Detect which cell encompasses the target text, then output its (X, Y) center coordinate. 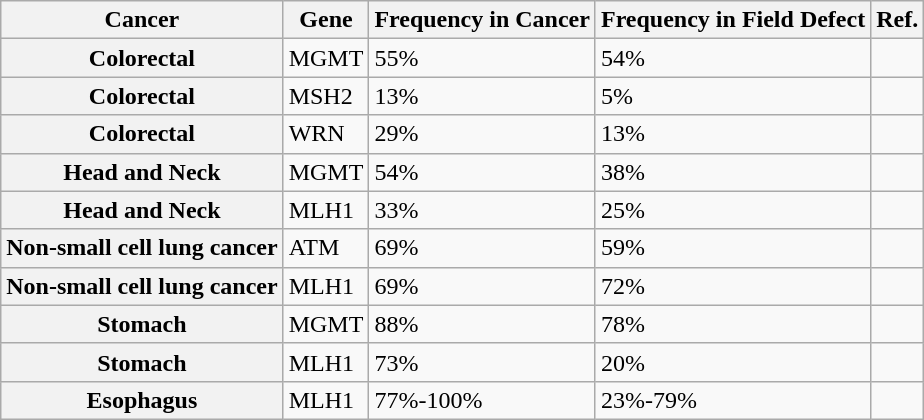
88% (482, 324)
Gene (326, 20)
WRN (326, 134)
ATM (326, 248)
78% (732, 324)
Esophagus (142, 400)
Frequency in Field Defect (732, 20)
Ref. (898, 20)
MSH2 (326, 96)
20% (732, 362)
Cancer (142, 20)
59% (732, 248)
33% (482, 210)
29% (482, 134)
5% (732, 96)
73% (482, 362)
55% (482, 58)
77%-100% (482, 400)
23%-79% (732, 400)
25% (732, 210)
Frequency in Cancer (482, 20)
72% (732, 286)
38% (732, 172)
